Find where the given text appears and provide that cell's center as (X, Y) coordinate. 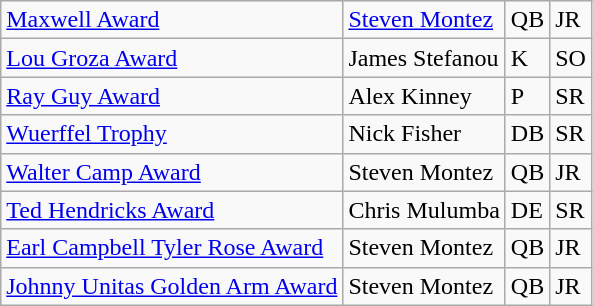
K (527, 58)
Chris Mulumba (424, 210)
P (527, 96)
Walter Camp Award (172, 172)
Johnny Unitas Golden Arm Award (172, 286)
Lou Groza Award (172, 58)
Wuerffel Trophy (172, 134)
Nick Fisher (424, 134)
Ted Hendricks Award (172, 210)
James Stefanou (424, 58)
DE (527, 210)
SO (571, 58)
DB (527, 134)
Earl Campbell Tyler Rose Award (172, 248)
Alex Kinney (424, 96)
Maxwell Award (172, 20)
Ray Guy Award (172, 96)
